Locate the cell with the specified text and output its [x, y] center coordinate. 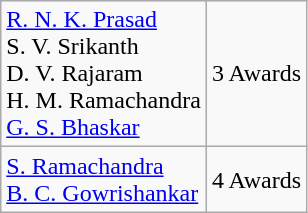
4 Awards [256, 180]
3 Awards [256, 74]
S. RamachandraB. C. Gowrishankar [104, 180]
R. N. K. PrasadS. V. SrikanthD. V. RajaramH. M. RamachandraG. S. Bhaskar [104, 74]
